From the cell containing the given text, extract its center point as (x, y) coordinate. 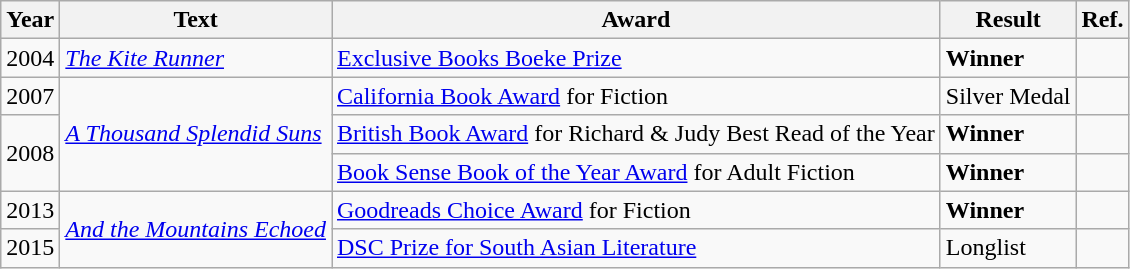
Year (30, 20)
2013 (30, 210)
Longlist (1008, 248)
2008 (30, 153)
A Thousand Splendid Suns (196, 134)
California Book Award for Fiction (636, 96)
Text (196, 20)
2007 (30, 96)
British Book Award for Richard & Judy Best Read of the Year (636, 134)
Exclusive Books Boeke Prize (636, 58)
Result (1008, 20)
And the Mountains Echoed (196, 229)
Book Sense Book of the Year Award for Adult Fiction (636, 172)
2015 (30, 248)
2004 (30, 58)
Silver Medal (1008, 96)
The Kite Runner (196, 58)
DSC Prize for South Asian Literature (636, 248)
Ref. (1102, 20)
Award (636, 20)
Goodreads Choice Award for Fiction (636, 210)
